Extract the (x, y) coordinate from the center of the cell holding the provided text.  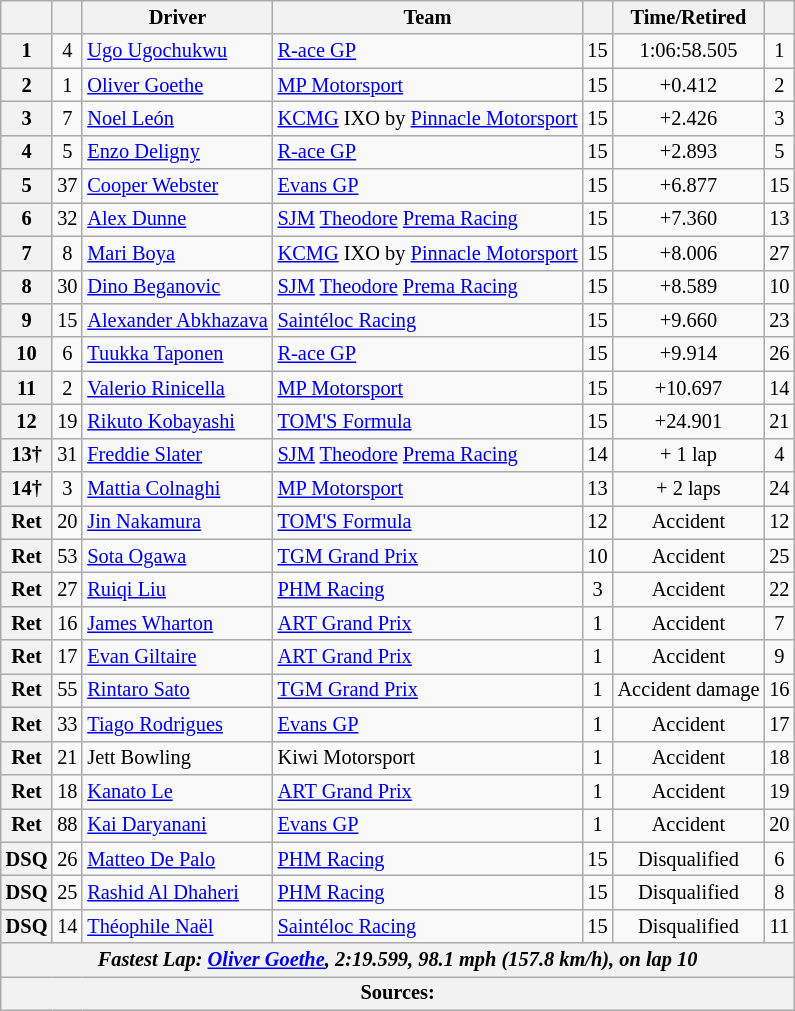
Tiago Rodrigues (177, 724)
Tuukka Taponen (177, 354)
+ 2 laps (689, 489)
Mattia Colnaghi (177, 489)
Kiwi Motorsport (428, 758)
Mari Boya (177, 253)
+9.914 (689, 354)
32 (67, 219)
Dino Beganovic (177, 287)
James Wharton (177, 623)
Cooper Webster (177, 186)
Sources: (398, 993)
Jin Nakamura (177, 522)
Evan Giltaire (177, 657)
Kai Daryanani (177, 825)
Kanato Le (177, 791)
+8.006 (689, 253)
+2.426 (689, 118)
+10.697 (689, 388)
Rintaro Sato (177, 690)
+7.360 (689, 219)
37 (67, 186)
1:06:58.505 (689, 51)
33 (67, 724)
+6.877 (689, 186)
88 (67, 825)
Driver (177, 17)
Enzo Deligny (177, 152)
23 (779, 320)
30 (67, 287)
Time/Retired (689, 17)
24 (779, 489)
Théophile Naël (177, 926)
Sota Ogawa (177, 556)
Alexander Abkhazava (177, 320)
Fastest Lap: Oliver Goethe, 2:19.599, 98.1 mph (157.8 km/h), on lap 10 (398, 960)
31 (67, 455)
Alex Dunne (177, 219)
Valerio Rinicella (177, 388)
+ 1 lap (689, 455)
53 (67, 556)
Rashid Al Dhaheri (177, 892)
+2.893 (689, 152)
Ruiqi Liu (177, 589)
14† (27, 489)
22 (779, 589)
Ugo Ugochukwu (177, 51)
Noel León (177, 118)
Oliver Goethe (177, 85)
+0.412 (689, 85)
Team (428, 17)
Rikuto Kobayashi (177, 421)
13† (27, 455)
+9.660 (689, 320)
+8.589 (689, 287)
Freddie Slater (177, 455)
Jett Bowling (177, 758)
55 (67, 690)
Matteo De Palo (177, 859)
+24.901 (689, 421)
Accident damage (689, 690)
